Locate the cell with the specified text and output its (x, y) center coordinate. 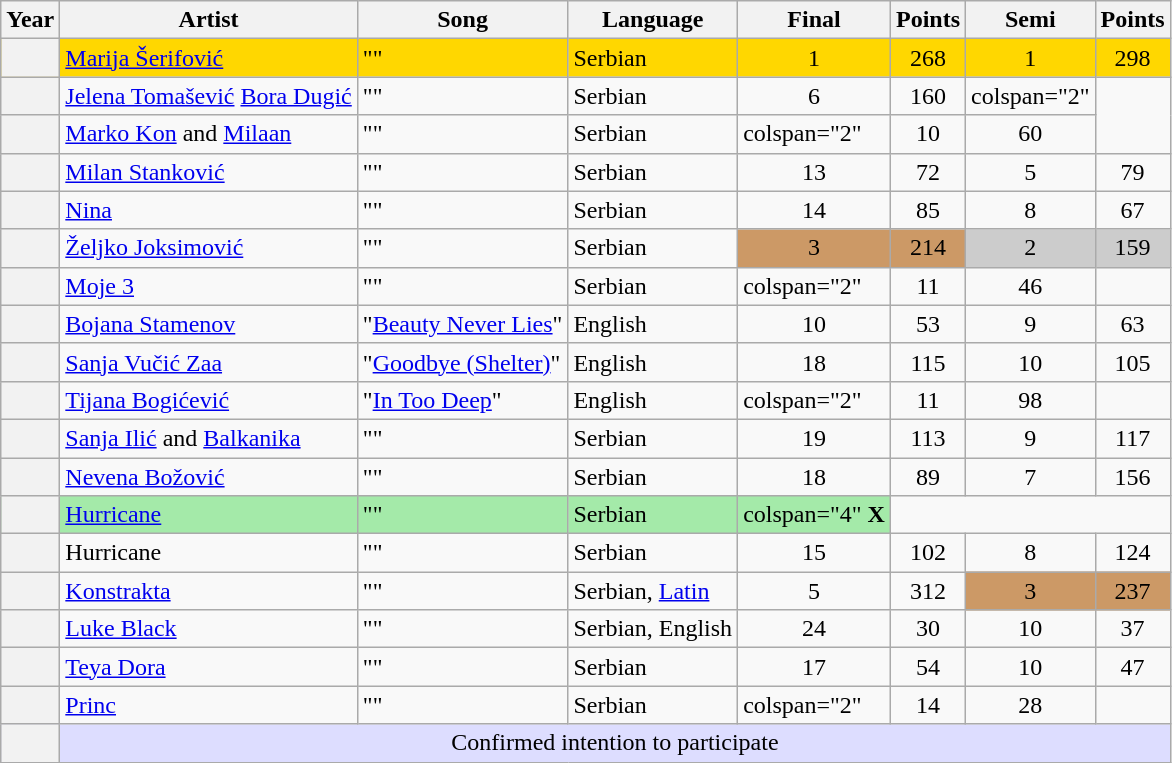
102 (928, 553)
6 (814, 96)
Semi (1031, 20)
"In Too Deep" (462, 400)
268 (928, 58)
Konstrakta (209, 591)
159 (1132, 248)
72 (928, 172)
Language (653, 20)
colspan="4" X (814, 515)
15 (814, 553)
Teya Dora (209, 667)
30 (928, 629)
Confirmed intention to participate (615, 743)
Luke Black (209, 629)
Željko Joksimović (209, 248)
Sanja Vučić Zaa (209, 362)
60 (1031, 134)
Bojana Stamenov (209, 324)
2 (1031, 248)
117 (1132, 438)
Princ (209, 705)
37 (1132, 629)
Marija Šerifović (209, 58)
156 (1132, 477)
105 (1132, 362)
53 (928, 324)
Final (814, 20)
Nina (209, 210)
46 (1031, 286)
"Goodbye (Shelter)" (462, 362)
Milan Stanković (209, 172)
Tijana Bogićević (209, 400)
237 (1132, 591)
115 (928, 362)
Song (462, 20)
124 (1132, 553)
19 (814, 438)
160 (928, 96)
24 (814, 629)
312 (928, 591)
17 (814, 667)
13 (814, 172)
28 (1031, 705)
Marko Kon and Milaan (209, 134)
Moje 3 (209, 286)
Jelena Tomašević Bora Dugić (209, 96)
Serbian, Latin (653, 591)
Sanja Ilić and Balkanika (209, 438)
47 (1132, 667)
"Beauty Never Lies" (462, 324)
98 (1031, 400)
298 (1132, 58)
113 (928, 438)
Year (30, 20)
79 (1132, 172)
63 (1132, 324)
Serbian, English (653, 629)
89 (928, 477)
85 (928, 210)
67 (1132, 210)
Artist (209, 20)
214 (928, 248)
54 (928, 667)
7 (1031, 477)
Nevena Božović (209, 477)
